Extract the [x, y] coordinate from the center of the cell holding the provided text.  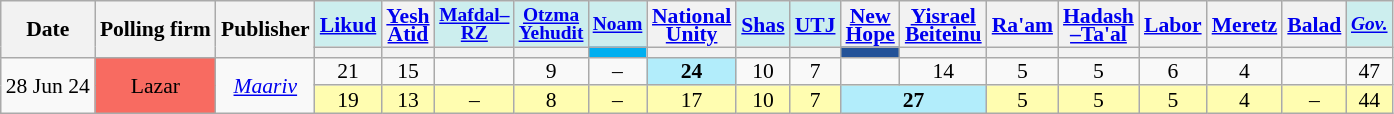
Date [48, 29]
Noam [618, 24]
17 [692, 100]
Hadash–Ta'al [1098, 24]
8 [551, 100]
9 [551, 71]
Publisher [266, 29]
Polling firm [156, 29]
Meretz [1245, 24]
44 [1369, 100]
NationalUnity [692, 24]
Likud [348, 24]
21 [348, 71]
24 [692, 71]
Balad [1314, 24]
15 [408, 71]
YeshAtid [408, 24]
13 [408, 100]
Labor [1173, 24]
YisraelBeiteinu [944, 24]
28 Jun 24 [48, 85]
Gov. [1369, 24]
19 [348, 100]
47 [1369, 71]
Ra'am [1022, 24]
NewHope [870, 24]
27 [914, 100]
Mafdal–RZ [474, 24]
Shas [762, 24]
OtzmaYehudit [551, 24]
Lazar [156, 85]
Maariv [266, 85]
6 [1173, 71]
UTJ [816, 24]
14 [944, 71]
